Extract the [x, y] coordinate from the center of the cell holding the provided text.  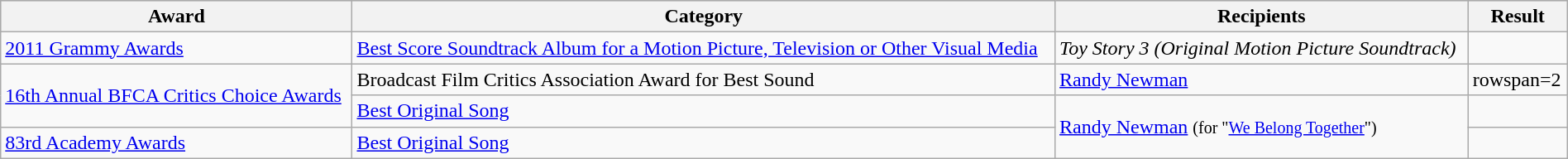
Award [177, 17]
Result [1518, 17]
16th Annual BFCA Critics Choice Awards [177, 95]
Category [704, 17]
Randy Newman [1262, 79]
Best Score Soundtrack Album for a Motion Picture, Television or Other Visual Media [704, 48]
83rd Academy Awards [177, 142]
Broadcast Film Critics Association Award for Best Sound [704, 79]
Recipients [1262, 17]
2011 Grammy Awards [177, 48]
rowspan=2 [1518, 79]
Randy Newman (for "We Belong Together") [1262, 127]
Toy Story 3 (Original Motion Picture Soundtrack) [1262, 48]
